Determine the [X, Y] coordinate at the center of the cell enclosing the given text.  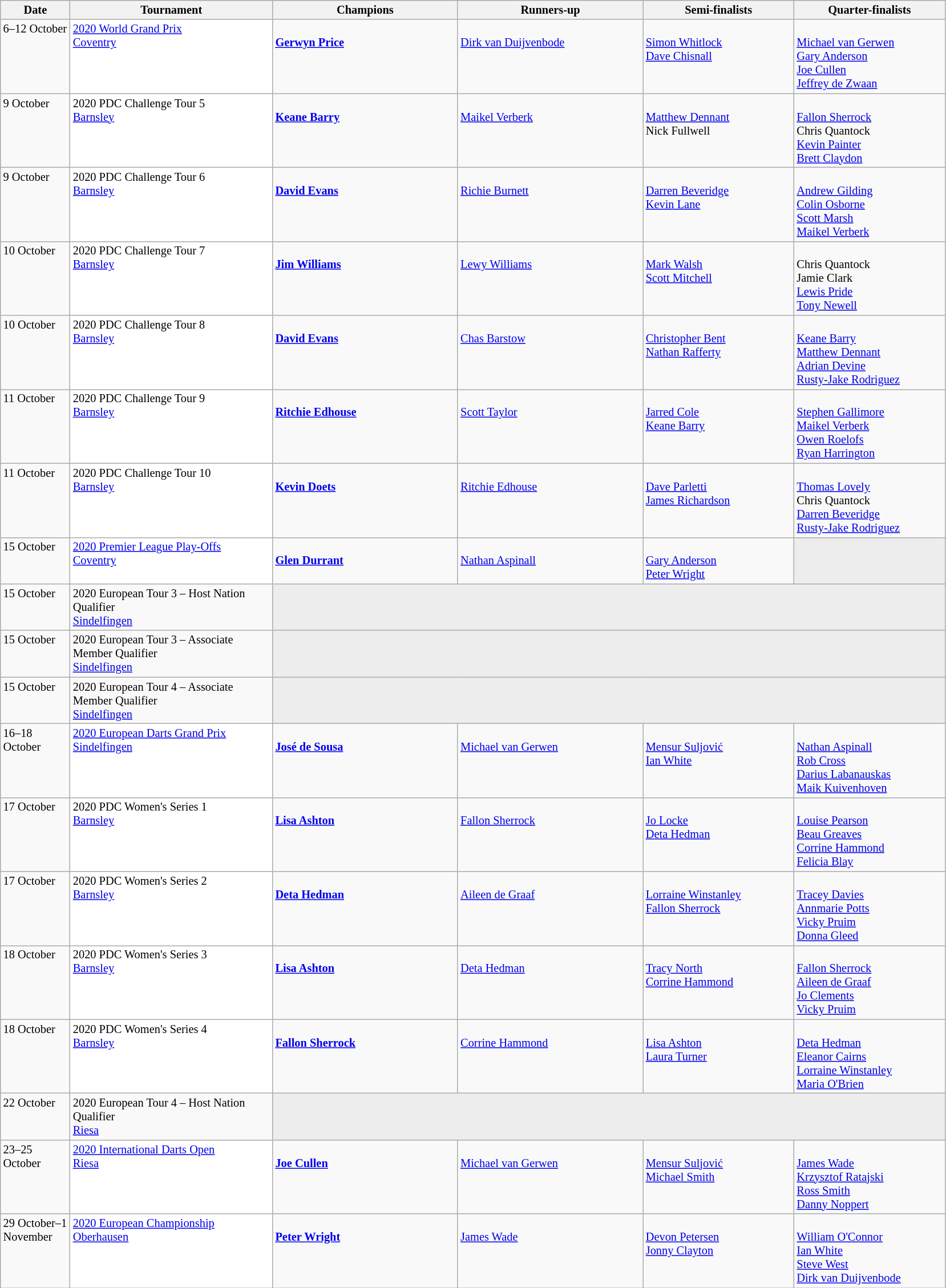
29 October–1 November [35, 1251]
2020 PDC Challenge Tour 10 Barnsley [171, 500]
Thomas Lovely Chris Quantock Darren Beveridge Rusty-Jake Rodriguez [870, 500]
2020 PDC Challenge Tour 5 Barnsley [171, 131]
2020 European Tour 3 – Host Nation Qualifier Sindelfingen [171, 607]
Peter Wright [365, 1251]
2020 PDC Challenge Tour 6 Barnsley [171, 204]
2020 European Tour 4 – Host Nation Qualifier Riesa [171, 1116]
Kevin Doets [365, 500]
Jim Williams [365, 278]
2020 Premier League Play-Offs Coventry [171, 561]
Tournament [171, 10]
Champions [365, 10]
Dirk van Duijvenbode [550, 56]
2020 European Tour 3 – Associate Member Qualifier Sindelfingen [171, 654]
2020 PDC Women's Series 2 Barnsley [171, 909]
Tracey Davies Annmarie Potts Vicky Pruim Donna Gleed [870, 909]
Mensur Suljović Michael Smith [719, 1177]
Darren Beveridge Kevin Lane [719, 204]
2020 PDC Challenge Tour 7 Barnsley [171, 278]
Corrine Hammond [550, 1056]
Lorraine Winstanley Fallon Sherrock [719, 909]
José de Sousa [365, 760]
Christopher Bent Nathan Rafferty [719, 353]
2020 European Championship Oberhausen [171, 1251]
Lisa Ashton Laura Turner [719, 1056]
James Wade [550, 1251]
Tracy North Corrine Hammond [719, 982]
Nathan Aspinall Rob Cross Darius Labanauskas Maik Kuivenhoven [870, 760]
James Wade Krzysztof Ratajski Ross Smith Danny Noppert [870, 1177]
22 October [35, 1116]
Mark Walsh Scott Mitchell [719, 278]
Quarter-finalists [870, 10]
Matthew Dennant Nick Fullwell [719, 131]
Simon Whitlock Dave Chisnall [719, 56]
2020 PDC Women's Series 3 Barnsley [171, 982]
2020 PDC Women's Series 4 Barnsley [171, 1056]
Joe Cullen [365, 1177]
William O'Connor Ian White Steve West Dirk van Duijvenbode [870, 1251]
Deta Hedman Eleanor Cairns Lorraine Winstanley Maria O'Brien [870, 1056]
2020 World Grand Prix Coventry [171, 56]
Lewy Williams [550, 278]
Scott Taylor [550, 426]
2020 PDC Challenge Tour 8 Barnsley [171, 353]
Andrew Gilding Colin Osborne Scott Marsh Maikel Verberk [870, 204]
Jo Locke Deta Hedman [719, 835]
2020 European Tour 4 – Associate Member Qualifier Sindelfingen [171, 700]
Semi-finalists [719, 10]
Dave Parletti James Richardson [719, 500]
Gary Anderson Peter Wright [719, 561]
2020 International Darts Open Riesa [171, 1177]
Nathan Aspinall [550, 561]
Stephen Gallimore Maikel Verberk Owen Roelofs Ryan Harrington [870, 426]
16–18 October [35, 760]
Gerwyn Price [365, 56]
Chris Quantock Jamie Clark Lewis Pride Tony Newell [870, 278]
Keane Barry Matthew Dennant Adrian Devine Rusty-Jake Rodriguez [870, 353]
Jarred Cole Keane Barry [719, 426]
Louise Pearson Beau Greaves Corrine Hammond Felicia Blay [870, 835]
Fallon Sherrock Chris Quantock Kevin Painter Brett Claydon [870, 131]
Runners-up [550, 10]
2020 PDC Women's Series 1 Barnsley [171, 835]
Aileen de Graaf [550, 909]
Glen Durrant [365, 561]
Maikel Verberk [550, 131]
23–25 October [35, 1177]
Keane Barry [365, 131]
Devon Petersen Jonny Clayton [719, 1251]
2020 PDC Challenge Tour 9 Barnsley [171, 426]
Fallon Sherrock Aileen de Graaf Jo Clements Vicky Pruim [870, 982]
Michael van Gerwen Gary Anderson Joe Cullen Jeffrey de Zwaan [870, 56]
6–12 October [35, 56]
Mensur Suljović Ian White [719, 760]
2020 European Darts Grand Prix Sindelfingen [171, 760]
Chas Barstow [550, 353]
Richie Burnett [550, 204]
Date [35, 10]
